Provide the (X, Y) coordinate of the cell's center where the given text is located.  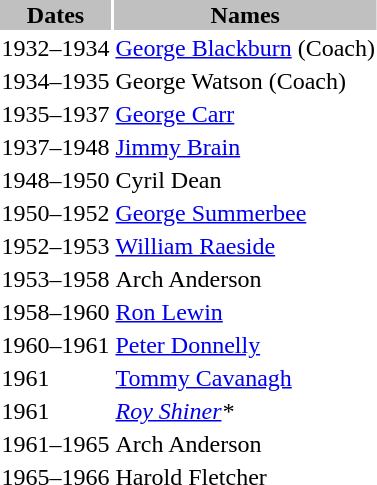
1935–1937 (56, 114)
1961–1965 (56, 444)
1960–1961 (56, 345)
1948–1950 (56, 180)
George Summerbee (245, 213)
Names (245, 15)
Tommy Cavanagh (245, 378)
George Carr (245, 114)
Peter Donnelly (245, 345)
1958–1960 (56, 312)
Cyril Dean (245, 180)
Jimmy Brain (245, 147)
George Watson (Coach) (245, 81)
1952–1953 (56, 246)
1937–1948 (56, 147)
1953–1958 (56, 279)
George Blackburn (Coach) (245, 48)
Dates (56, 15)
William Raeside (245, 246)
1950–1952 (56, 213)
1934–1935 (56, 81)
Roy Shiner* (245, 411)
1932–1934 (56, 48)
Ron Lewin (245, 312)
